Identify which cell holds the provided text, then report its (X, Y) central coordinate. 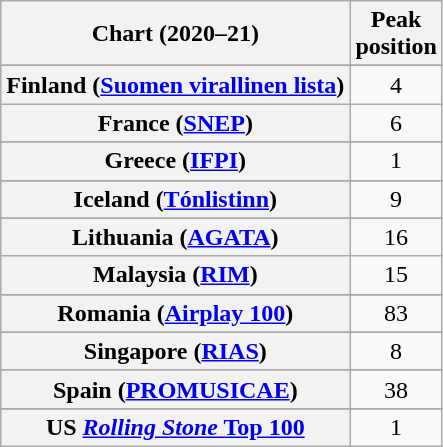
15 (396, 275)
Finland (Suomen virallinen lista) (176, 85)
83 (396, 313)
Greece (IFPI) (176, 161)
38 (396, 389)
US Rolling Stone Top 100 (176, 427)
16 (396, 237)
4 (396, 85)
6 (396, 123)
8 (396, 351)
Peakposition (396, 34)
Spain (PROMUSICAE) (176, 389)
Iceland (Tónlistinn) (176, 199)
9 (396, 199)
Chart (2020–21) (176, 34)
Romania (Airplay 100) (176, 313)
France (SNEP) (176, 123)
Lithuania (AGATA) (176, 237)
Singapore (RIAS) (176, 351)
Malaysia (RIM) (176, 275)
